Return (x, y) of the center of cell containing provided text 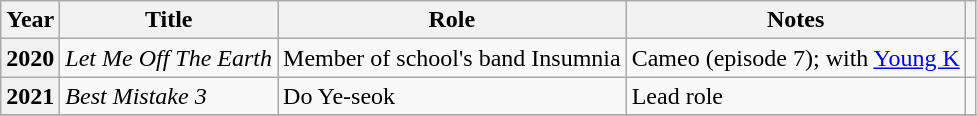
Notes (796, 20)
Title (169, 20)
Cameo (episode 7); with Young K (796, 58)
Member of school's band Insumnia (452, 58)
Role (452, 20)
2020 (30, 58)
Lead role (796, 96)
Let Me Off The Earth (169, 58)
2021 (30, 96)
Best Mistake 3 (169, 96)
Do Ye-seok (452, 96)
Year (30, 20)
